Extract the [x, y] coordinate from the center of the cell holding the provided text.  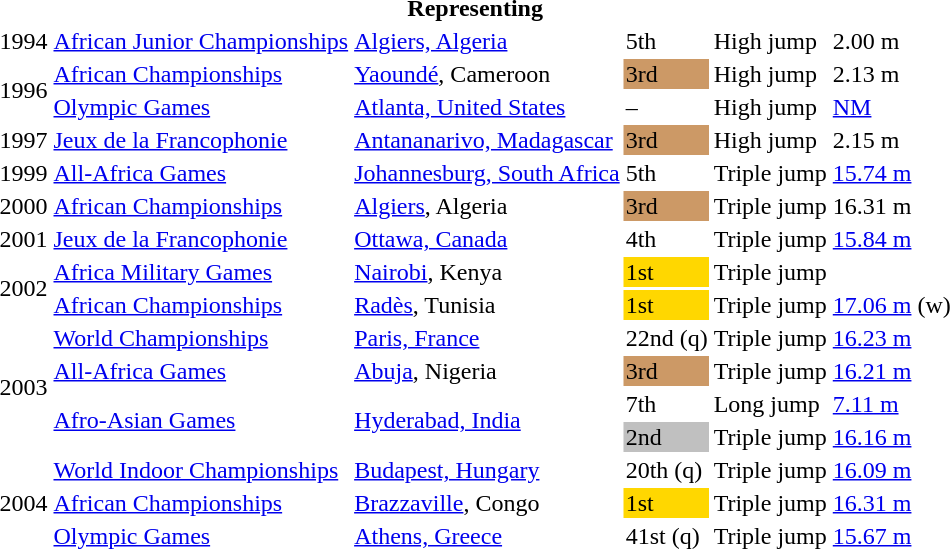
Hyderabad, India [488, 420]
Yaoundé, Cameroon [488, 74]
22nd (q) [666, 338]
Africa Military Games [201, 272]
4th [666, 239]
20th (q) [666, 470]
African Junior Championships [201, 41]
Nairobi, Kenya [488, 272]
Ottawa, Canada [488, 239]
Antananarivo, Madagascar [488, 140]
Atlanta, United States [488, 107]
Olympic Games [201, 107]
7th [666, 404]
Budapest, Hungary [488, 470]
Afro-Asian Games [201, 420]
World Championships [201, 338]
Abuja, Nigeria [488, 371]
Brazzaville, Congo [488, 503]
– [666, 107]
2nd [666, 437]
Paris, France [488, 338]
Johannesburg, South Africa [488, 173]
Long jump [770, 404]
Radès, Tunisia [488, 305]
World Indoor Championships [201, 470]
